Pinpoint the cell where the given text exists, returning its (x, y) midpoint coordinate. 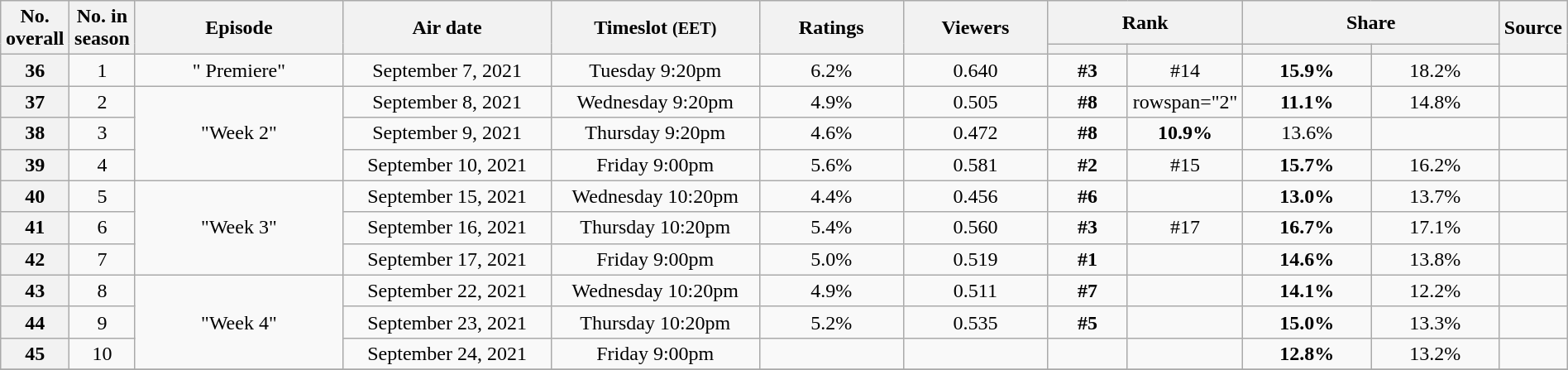
42 (35, 259)
Timeslot (EET) (655, 28)
Rank (1145, 22)
#6 (1088, 196)
Source (1533, 28)
2 (103, 102)
14.8% (1436, 102)
45 (35, 353)
#2 (1088, 165)
41 (35, 228)
16.7% (1307, 228)
3 (103, 133)
"Week 3" (239, 228)
6 (103, 228)
September 23, 2021 (447, 322)
0.456 (975, 196)
Ratings (831, 28)
6.2% (831, 70)
#17 (1185, 228)
10.9% (1185, 133)
39 (35, 165)
13.6% (1307, 133)
13.7% (1436, 196)
0.472 (975, 133)
43 (35, 291)
September 22, 2021 (447, 291)
September 7, 2021 (447, 70)
#5 (1088, 322)
5.0% (831, 259)
Air date (447, 28)
"Week 2" (239, 133)
0.505 (975, 102)
#14 (1185, 70)
9 (103, 322)
"Week 4" (239, 322)
14.1% (1307, 291)
14.6% (1307, 259)
12.2% (1436, 291)
10 (103, 353)
13.2% (1436, 353)
15.9% (1307, 70)
Viewers (975, 28)
5.4% (831, 228)
September 8, 2021 (447, 102)
September 24, 2021 (447, 353)
16.2% (1436, 165)
#1 (1088, 259)
No. inseason (103, 28)
4.4% (831, 196)
" Premiere" (239, 70)
#7 (1088, 291)
rowspan="2" (1185, 102)
September 10, 2021 (447, 165)
5.2% (831, 322)
4 (103, 165)
September 17, 2021 (447, 259)
11.1% (1307, 102)
Wednesday 9:20pm (655, 102)
13.3% (1436, 322)
September 15, 2021 (447, 196)
13.8% (1436, 259)
1 (103, 70)
5 (103, 196)
Share (1371, 22)
September 16, 2021 (447, 228)
0.640 (975, 70)
7 (103, 259)
No.overall (35, 28)
12.8% (1307, 353)
0.511 (975, 291)
0.581 (975, 165)
Episode (239, 28)
0.519 (975, 259)
0.535 (975, 322)
18.2% (1436, 70)
15.7% (1307, 165)
40 (35, 196)
13.0% (1307, 196)
Tuesday 9:20pm (655, 70)
September 9, 2021 (447, 133)
36 (35, 70)
17.1% (1436, 228)
15.0% (1307, 322)
44 (35, 322)
4.6% (831, 133)
8 (103, 291)
5.6% (831, 165)
0.560 (975, 228)
#15 (1185, 165)
37 (35, 102)
38 (35, 133)
Thursday 9:20pm (655, 133)
